From the cell containing the given text, extract its center point as (X, Y) coordinate. 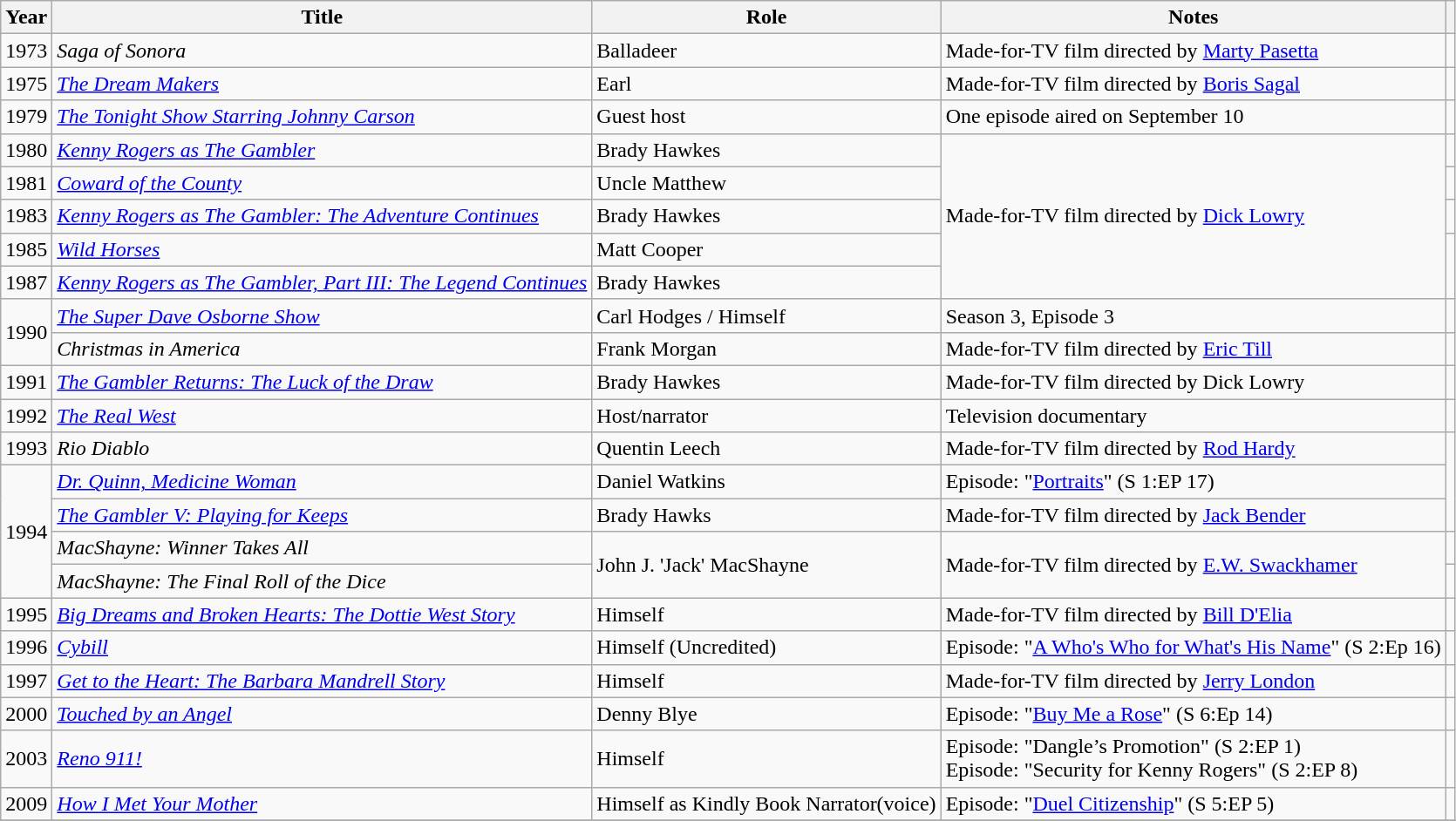
Get to the Heart: The Barbara Mandrell Story (323, 681)
The Gambler V: Playing for Keeps (323, 515)
2009 (26, 804)
1996 (26, 648)
Uncle Matthew (766, 183)
MacShayne: The Final Roll of the Dice (323, 581)
Frank Morgan (766, 349)
1991 (26, 382)
Episode: "A Who's Who for What's His Name" (S 2:Ep 16) (1193, 648)
The Real West (323, 416)
Daniel Watkins (766, 482)
Touched by an Angel (323, 714)
Made-for-TV film directed by Bill D'Elia (1193, 614)
The Tonight Show Starring Johnny Carson (323, 117)
1979 (26, 117)
Matt Cooper (766, 249)
1975 (26, 84)
Saga of Sonora (323, 51)
1993 (26, 449)
2000 (26, 714)
Carl Hodges / Himself (766, 316)
Himself (Uncredited) (766, 648)
1997 (26, 681)
1992 (26, 416)
Made-for-TV film directed by Jerry London (1193, 681)
Television documentary (1193, 416)
Notes (1193, 17)
2003 (26, 758)
Kenny Rogers as The Gambler: The Adventure Continues (323, 216)
Wild Horses (323, 249)
Dr. Quinn, Medicine Woman (323, 482)
MacShayne: Winner Takes All (323, 548)
Made-for-TV film directed by E.W. Swackhamer (1193, 565)
Season 3, Episode 3 (1193, 316)
Episode: "Dangle’s Promotion" (S 2:EP 1)Episode: "Security for Kenny Rogers" (S 2:EP 8) (1193, 758)
How I Met Your Mother (323, 804)
Reno 911! (323, 758)
John J. 'Jack' MacShayne (766, 565)
Made-for-TV film directed by Rod Hardy (1193, 449)
Himself as Kindly Book Narrator(voice) (766, 804)
Rio Diablo (323, 449)
1985 (26, 249)
Kenny Rogers as The Gambler (323, 150)
1994 (26, 532)
Host/narrator (766, 416)
The Gambler Returns: The Luck of the Draw (323, 382)
Role (766, 17)
1973 (26, 51)
Guest host (766, 117)
1980 (26, 150)
Title (323, 17)
The Super Dave Osborne Show (323, 316)
The Dream Makers (323, 84)
Balladeer (766, 51)
1983 (26, 216)
Year (26, 17)
1990 (26, 332)
1981 (26, 183)
Cybill (323, 648)
Big Dreams and Broken Hearts: The Dottie West Story (323, 614)
One episode aired on September 10 (1193, 117)
Episode: "Duel Citizenship" (S 5:EP 5) (1193, 804)
Coward of the County (323, 183)
Episode: "Buy Me a Rose" (S 6:Ep 14) (1193, 714)
1987 (26, 282)
Denny Blye (766, 714)
Kenny Rogers as The Gambler, Part III: The Legend Continues (323, 282)
Made-for-TV film directed by Boris Sagal (1193, 84)
Brady Hawks (766, 515)
Made-for-TV film directed by Eric Till (1193, 349)
Made-for-TV film directed by Jack Bender (1193, 515)
Quentin Leech (766, 449)
Earl (766, 84)
Episode: "Portraits" (S 1:EP 17) (1193, 482)
1995 (26, 614)
Christmas in America (323, 349)
Made-for-TV film directed by Marty Pasetta (1193, 51)
